Provide the (X, Y) coordinate of the cell's center where the given text is located.  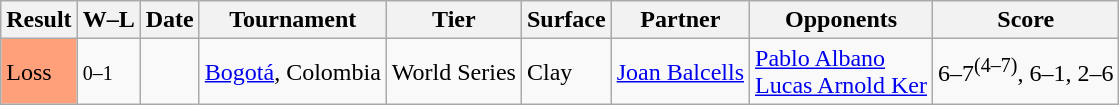
0–1 (108, 72)
W–L (108, 20)
Partner (680, 20)
World Series (454, 72)
Tournament (292, 20)
Tier (454, 20)
Result (39, 20)
Bogotá, Colombia (292, 72)
Opponents (842, 20)
Date (170, 20)
Pablo Albano Lucas Arnold Ker (842, 72)
Joan Balcells (680, 72)
Score (1026, 20)
6–7(4–7), 6–1, 2–6 (1026, 72)
Clay (566, 72)
Surface (566, 20)
Loss (39, 72)
